Provide the [x, y] coordinate of the cell's center where the given text is located.  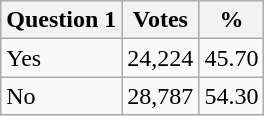
% [232, 20]
Yes [62, 58]
45.70 [232, 58]
24,224 [160, 58]
No [62, 96]
Votes [160, 20]
Question 1 [62, 20]
28,787 [160, 96]
54.30 [232, 96]
